Locate the cell with the specified text and output its (X, Y) center coordinate. 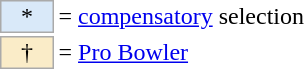
† (27, 52)
* (27, 16)
